Detect which cell encompasses the target text, then output its (X, Y) center coordinate. 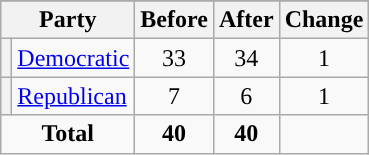
Total (68, 134)
34 (246, 58)
7 (174, 96)
Party (68, 20)
Democratic (74, 58)
33 (174, 58)
Republican (74, 96)
Before (174, 20)
Change (324, 20)
After (246, 20)
6 (246, 96)
